For the text-containing cell, return its midpoint in [x, y] coordinate format. 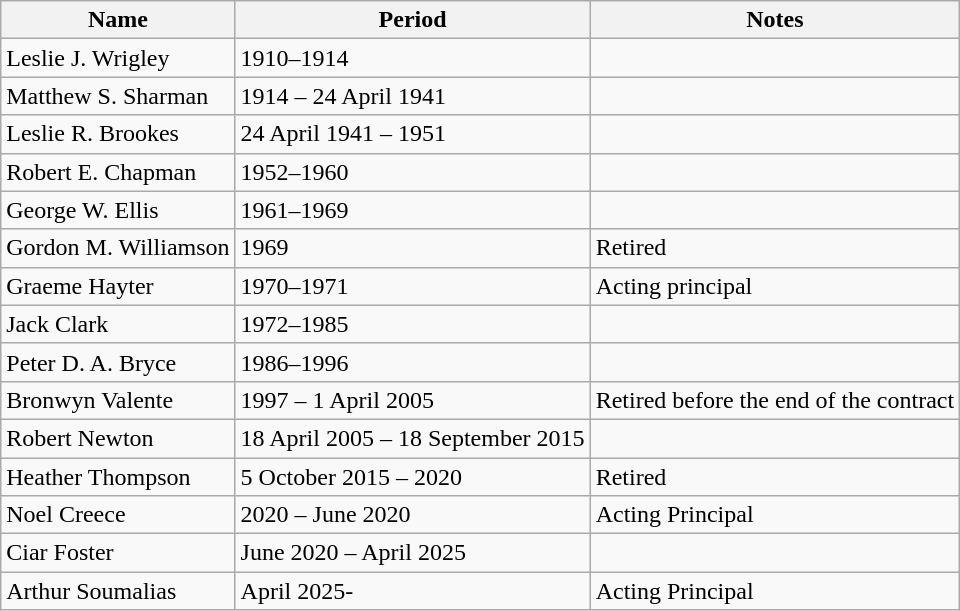
Acting principal [775, 286]
1914 – 24 April 1941 [412, 96]
1970–1971 [412, 286]
1997 – 1 April 2005 [412, 400]
Heather Thompson [118, 477]
Noel Creece [118, 515]
Peter D. A. Bryce [118, 362]
Retired before the end of the contract [775, 400]
5 October 2015 – 2020 [412, 477]
1952–1960 [412, 172]
2020 – June 2020 [412, 515]
Name [118, 20]
George W. Ellis [118, 210]
June 2020 – April 2025 [412, 553]
Ciar Foster [118, 553]
Graeme Hayter [118, 286]
Robert E. Chapman [118, 172]
Leslie J. Wrigley [118, 58]
Bronwyn Valente [118, 400]
Period [412, 20]
1969 [412, 248]
Robert Newton [118, 438]
1910–1914 [412, 58]
1986–1996 [412, 362]
Leslie R. Brookes [118, 134]
Jack Clark [118, 324]
24 April 1941 – 1951 [412, 134]
1972–1985 [412, 324]
April 2025- [412, 591]
Gordon M. Williamson [118, 248]
18 April 2005 – 18 September 2015 [412, 438]
Matthew S. Sharman [118, 96]
1961–1969 [412, 210]
Arthur Soumalias [118, 591]
Notes [775, 20]
